Provide the (x, y) coordinate of the cell's center where the given text is located.  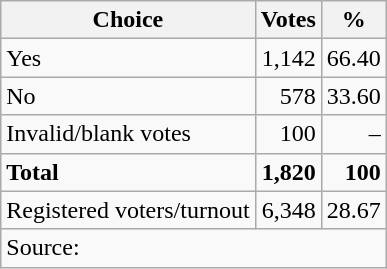
66.40 (354, 58)
Registered voters/turnout (128, 210)
33.60 (354, 96)
28.67 (354, 210)
Yes (128, 58)
Choice (128, 20)
Total (128, 172)
1,820 (288, 172)
Source: (194, 248)
Invalid/blank votes (128, 134)
6,348 (288, 210)
578 (288, 96)
No (128, 96)
Votes (288, 20)
% (354, 20)
– (354, 134)
1,142 (288, 58)
